Determine the (x, y) coordinate at the center of the cell enclosing the given text.  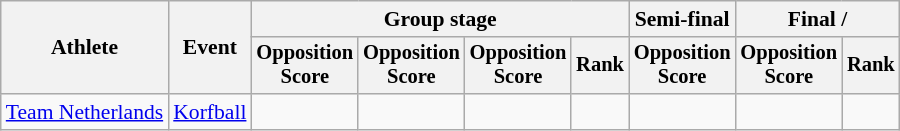
Team Netherlands (84, 112)
Korfball (210, 112)
Event (210, 48)
Semi-final (682, 19)
Final / (817, 19)
Group stage (440, 19)
Athlete (84, 48)
